Provide the (x, y) coordinate of the cell's center where the given text is located.  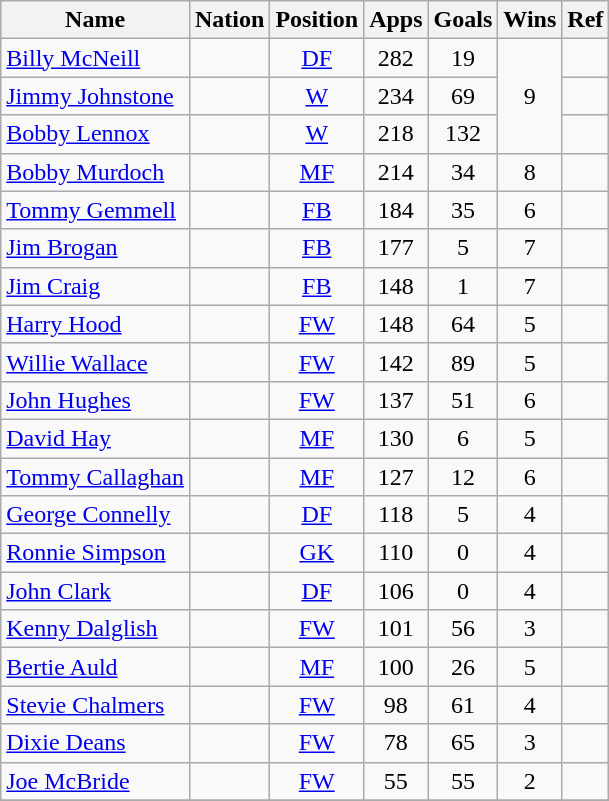
Ref (586, 20)
John Hughes (96, 400)
GK (317, 553)
Harry Hood (96, 324)
Dixie Deans (96, 743)
Jimmy Johnstone (96, 96)
Tommy Gemmell (96, 210)
218 (396, 134)
Jim Craig (96, 286)
Kenny Dalglish (96, 629)
2 (530, 781)
Bobby Lennox (96, 134)
19 (463, 58)
1 (463, 286)
51 (463, 400)
12 (463, 477)
214 (396, 172)
George Connelly (96, 515)
137 (396, 400)
Bertie Auld (96, 667)
132 (463, 134)
110 (396, 553)
Jim Brogan (96, 248)
177 (396, 248)
Stevie Chalmers (96, 705)
Willie Wallace (96, 362)
Billy McNeill (96, 58)
98 (396, 705)
Tommy Callaghan (96, 477)
127 (396, 477)
Bobby Murdoch (96, 172)
69 (463, 96)
Position (317, 20)
101 (396, 629)
184 (396, 210)
78 (396, 743)
Wins (530, 20)
John Clark (96, 591)
26 (463, 667)
130 (396, 438)
56 (463, 629)
David Hay (96, 438)
100 (396, 667)
106 (396, 591)
282 (396, 58)
35 (463, 210)
65 (463, 743)
9 (530, 96)
Goals (463, 20)
8 (530, 172)
Joe McBride (96, 781)
Nation (229, 20)
118 (396, 515)
Name (96, 20)
142 (396, 362)
89 (463, 362)
64 (463, 324)
34 (463, 172)
Ronnie Simpson (96, 553)
Apps (396, 20)
234 (396, 96)
61 (463, 705)
